For the text-containing cell, return its midpoint in [X, Y] coordinate format. 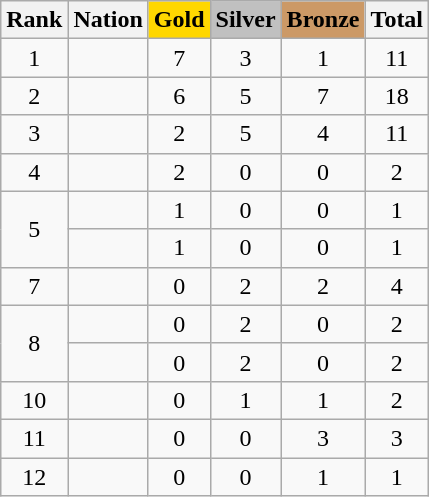
Gold [179, 20]
Rank [34, 20]
Bronze [323, 20]
18 [397, 96]
Nation [108, 20]
Total [397, 20]
6 [179, 96]
12 [34, 477]
10 [34, 400]
Silver [246, 20]
8 [34, 343]
